Identify which cell holds the provided text, then report its (x, y) central coordinate. 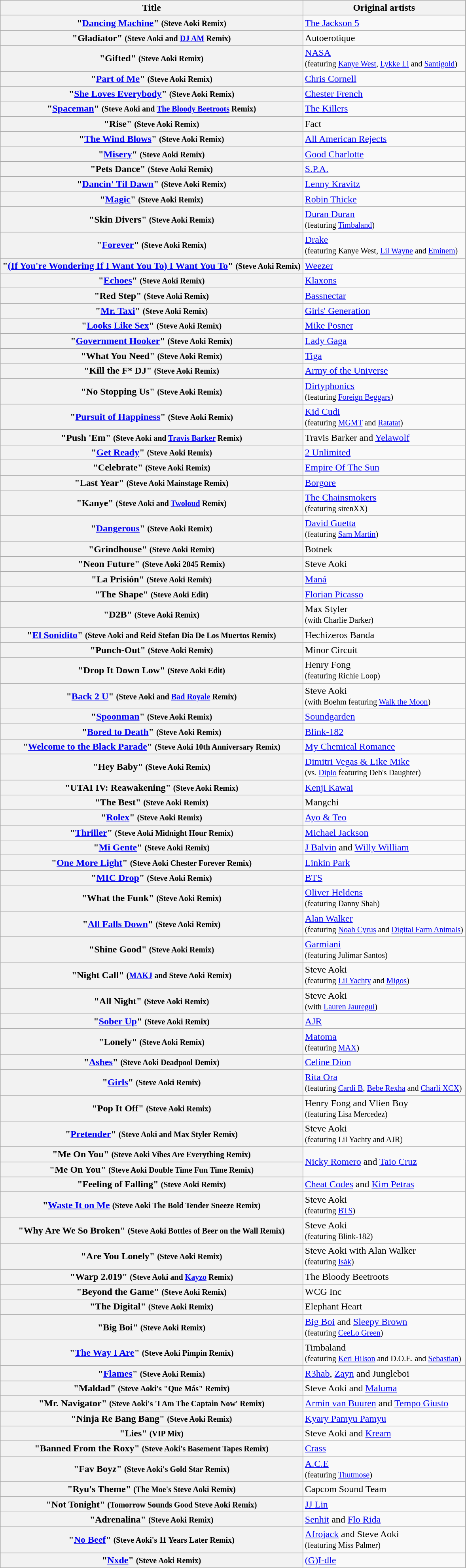
Oliver Heldens(featuring Danny Shah) (384, 898)
"Me On You" (Steve Aoki Double Time Fun Time Remix) (152, 1169)
Autoerotique (384, 38)
"Part of Me" (Steve Aoki Remix) (152, 79)
All American Rejects (384, 139)
Botnek (384, 549)
A.C.E (featuring Thutmose) (384, 1469)
"Grindhouse" (Steve Aoki Remix) (152, 549)
Steve Aoki and Kream (384, 1434)
Cheat Codes and Kim Petras (384, 1185)
Steve Aoki(with Lauren Jauregui) (384, 1001)
"La Prisión" (Steve Aoki Remix) (152, 579)
Capcom Sound Team (384, 1489)
"Skin Divers" (Steve Aoki Remix) (152, 220)
"Ryu's Theme" (The Moe's Steve Aoki Remix) (152, 1489)
"Spoonman" (Steve Aoki Remix) (152, 716)
WCG Inc (384, 1292)
Fact (384, 124)
"Last Year" (Steve Aoki Mainstage Remix) (152, 483)
"Rolex" (Steve Aoki Remix) (152, 818)
"Mr. Taxi" (Steve Aoki Remix) (152, 311)
Florian Picasso (384, 594)
The Jackson 5 (384, 23)
"The Way I Are" (Steve Aoki Pimpin Remix) (152, 1353)
"Pets Dance" (Steve Aoki Remix) (152, 169)
Armin van Buuren and Tempo Giusto (384, 1403)
Steve Aoki(featuring Lil Yachty and Migos) (384, 975)
Blink-182 (384, 731)
"The Digital" (Steve Aoki Remix) (152, 1307)
Lady Gaga (384, 341)
Army of the Universe (384, 371)
Minor Circuit (384, 650)
Steve Aoki (featuring Blink-182) (384, 1230)
J Balvin and Willy William (384, 848)
Lenny Kravitz (384, 184)
"No Stopping Us" (Steve Aoki Remix) (152, 391)
Chester French (384, 94)
"Push 'Em" (Steve Aoki and Travis Barker Remix) (152, 437)
"Dangerous" (Steve Aoki Remix) (152, 529)
"Gladiator" (Steve Aoki and DJ AM Remix) (152, 38)
Steve Aoki with Alan Walker (featuring Isák) (384, 1256)
Elephant Heart (384, 1307)
Celine Dion (384, 1062)
"Dancing Machine" (Steve Aoki Remix) (152, 23)
"Mr. Navigator" (Steve Aoki's 'I Am The Captain Now' Remix) (152, 1403)
"Flames" (Steve Aoki Remix) (152, 1373)
"Celebrate" (Steve Aoki Remix) (152, 467)
Chris Cornell (384, 79)
Steve Aoki(with Boehm featuring Walk the Moon) (384, 696)
"D2B" (Steve Aoki Remix) (152, 614)
The Killers (384, 109)
"Me On You" (Steve Aoki Vibes Are Everything Remix) (152, 1154)
"Welcome to the Black Parade" (Steve Aoki 10th Anniversary Remix) (152, 746)
"Dancin' Til Dawn" (Steve Aoki Remix) (152, 184)
S.P.A. (384, 169)
Linkin Park (384, 863)
Ayo & Teo (384, 818)
"Adrenalina" (Steve Aoki Remix) (152, 1519)
"Feeling of Falling" (Steve Aoki Remix) (152, 1185)
Dirtyphonics(featuring Foreign Beggars) (384, 391)
Travis Barker and Yelawolf (384, 437)
"Pop It Off" (Steve Aoki Remix) (152, 1108)
"Neon Future" (Steve Aoki 2045 Remix) (152, 564)
Steve Aoki (featuring BTS) (384, 1205)
Maná (384, 579)
"One More Light" (Steve Aoki Chester Forever Remix) (152, 863)
Steve Aoki and Maluma (384, 1388)
"Red Step" (Steve Aoki Remix) (152, 296)
"Looks Like Sex" (Steve Aoki Remix) (152, 326)
"Beyond the Game" (Steve Aoki Remix) (152, 1292)
Borgore (384, 483)
"Hey Baby" (Steve Aoki Remix) (152, 767)
Duran Duran(featuring Timbaland) (384, 220)
"Rise" (Steve Aoki Remix) (152, 124)
Kyary Pamyu Pamyu (384, 1418)
Matoma (featuring MAX) (384, 1041)
Drake(featuring Kanye West, Lil Wayne and Eminem) (384, 245)
David Guetta(featuring Sam Martin) (384, 529)
My Chemical Romance (384, 746)
AJR (384, 1021)
"She Loves Everybody" (Steve Aoki Remix) (152, 94)
Mangchi (384, 803)
Rita Ora(featuring Cardi B, Bebe Rexha and Charli XCX) (384, 1082)
"Thriller" (Steve Aoki Midnight Hour Remix) (152, 833)
"Lies" (VIP Mix) (152, 1434)
"Kanye" (Steve Aoki and Twoloud Remix) (152, 503)
Kenji Kawai (384, 787)
"Not Tonight" (Tomorrow Sounds Good Steve Aoki Remix) (152, 1504)
"No Beef" (Steve Aoki's 11 Years Later Remix) (152, 1540)
"Why Are We So Broken" (Steve Aoki Bottles of Beer on the Wall Remix) (152, 1230)
"Pretender" (Steve Aoki and Max Styler Remix) (152, 1134)
"Magic" (Steve Aoki Remix) (152, 199)
"Government Hooker" (Steve Aoki Remix) (152, 341)
"Ninja Re Bang Bang" (Steve Aoki Remix) (152, 1418)
"Forever" (Steve Aoki Remix) (152, 245)
Good Charlotte (384, 154)
Alan Walker(featuring Noah Cyrus and Digital Farm Animals) (384, 924)
"Kill the F* DJ" (Steve Aoki Remix) (152, 371)
"Ashes" (Steve Aoki Deadpool Demix) (152, 1062)
"Drop It Down Low" (Steve Aoki Edit) (152, 671)
Empire Of The Sun (384, 467)
"Punch-Out" (Steve Aoki Remix) (152, 650)
"Big Boi" (Steve Aoki Remix) (152, 1327)
"The Shape" (Steve Aoki Edit) (152, 594)
"Spaceman" (Steve Aoki and The Bloody Beetroots Remix) (152, 109)
Max Styler(with Charlie Darker) (384, 614)
2 Unlimited (384, 452)
Henry Fong and Vlien Boy(featuring Lisa Mercedez) (384, 1108)
"MIC Drop" (Steve Aoki Remix) (152, 878)
"Back 2 U" (Steve Aoki and Bad Royale Remix) (152, 696)
"Banned From the Roxy" (Steve Aoki's Basement Tapes Remix) (152, 1449)
R3hab, Zayn and Jungleboi (384, 1373)
"Girls" (Steve Aoki Remix) (152, 1082)
"Pursuit of Happiness" (Steve Aoki Remix) (152, 417)
The Chainsmokers(featuring sirenXX) (384, 503)
Afrojack and Steve Aoki (featuring Miss Palmer) (384, 1540)
"Warp 2.019" (Steve Aoki and Kayzo Remix) (152, 1277)
"Bored to Death" (Steve Aoki Remix) (152, 731)
Title (152, 8)
Crass (384, 1449)
Robin Thicke (384, 199)
Dimitri Vegas & Like Mike(vs. Diplo featuring Deb's Daughter) (384, 767)
Michael Jackson (384, 833)
Big Boi and Sleepy Brown (featuring CeeLo Green) (384, 1327)
"Nxde" (Steve Aoki Remix) (152, 1560)
"Maldad" (Steve Aoki's "Que Más" Remix) (152, 1388)
"Get Ready" (Steve Aoki Remix) (152, 452)
BTS (384, 878)
Girls' Generation (384, 311)
"Misery" (Steve Aoki Remix) (152, 154)
"The Best" (Steve Aoki Remix) (152, 803)
"Echoes" (Steve Aoki Remix) (152, 281)
Hechizeros Banda (384, 635)
"UTAI IV: Reawakening" (Steve Aoki Remix) (152, 787)
Soundgarden (384, 716)
"What You Need" (Steve Aoki Remix) (152, 356)
"Waste It on Me (Steve Aoki The Bold Tender Sneeze Remix) (152, 1205)
Steve Aoki(featuring Lil Yachty and AJR) (384, 1134)
"The Wind Blows" (Steve Aoki Remix) (152, 139)
Weezer (384, 266)
"(If You're Wondering If I Want You To) I Want You To" (Steve Aoki Remix) (152, 266)
"Are You Lonely" (Steve Aoki Remix) (152, 1256)
"El Sonidito" (Steve Aoki and Reid Stefan Dia De Los Muertos Remix) (152, 635)
"All Falls Down" (Steve Aoki Remix) (152, 924)
"What the Funk" (Steve Aoki Remix) (152, 898)
"Shine Good" (Steve Aoki Remix) (152, 950)
"Mi Gente" (Steve Aoki Remix) (152, 848)
JJ Lin (384, 1504)
"Gifted" (Steve Aoki Remix) (152, 59)
Steve Aoki (384, 564)
(G)I-dle (384, 1560)
"Lonely" (Steve Aoki Remix) (152, 1041)
NASA(featuring Kanye West, Lykke Li and Santigold) (384, 59)
Timbaland (featuring Keri Hilson and D.O.E. and Sebastian) (384, 1353)
Senhit and Flo Rida (384, 1519)
Henry Fong(featuring Richie Loop) (384, 671)
Garmiani(featuring Julimar Santos) (384, 950)
Klaxons (384, 281)
"Sober Up" (Steve Aoki Remix) (152, 1021)
Bassnectar (384, 296)
Nicky Romero and Taio Cruz (384, 1162)
Original artists (384, 8)
"Night Call" (MAKJ and Steve Aoki Remix) (152, 975)
The Bloody Beetroots (384, 1277)
Mike Posner (384, 326)
"All Night" (Steve Aoki Remix) (152, 1001)
Kid Cudi(featuring MGMT and Ratatat) (384, 417)
Tiga (384, 356)
"Fav Boyz" (Steve Aoki's Gold Star Remix) (152, 1469)
